From the cell containing the given text, extract its center point as [X, Y] coordinate. 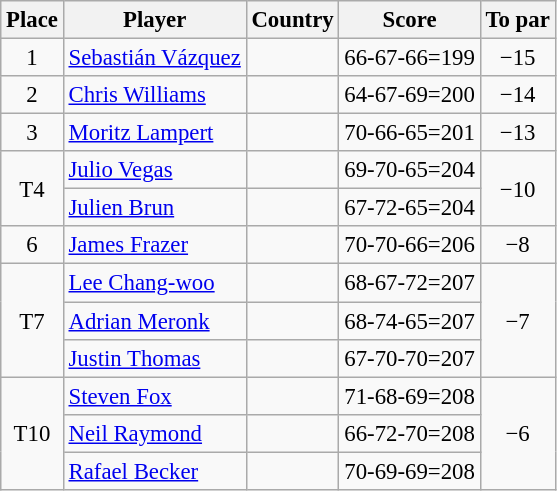
Moritz Lampert [154, 133]
Country [292, 20]
Adrian Meronk [154, 321]
Julio Vegas [154, 170]
1 [32, 58]
Score [410, 20]
T7 [32, 320]
Julien Brun [154, 208]
Justin Thomas [154, 358]
6 [32, 245]
68-74-65=207 [410, 321]
70-70-66=206 [410, 245]
−6 [518, 434]
−7 [518, 320]
−10 [518, 188]
Sebastián Vázquez [154, 58]
71-68-69=208 [410, 396]
T10 [32, 434]
3 [32, 133]
2 [32, 95]
−15 [518, 58]
−14 [518, 95]
70-69-69=208 [410, 471]
67-72-65=204 [410, 208]
67-70-70=207 [410, 358]
−13 [518, 133]
69-70-65=204 [410, 170]
Player [154, 20]
66-72-70=208 [410, 433]
66-67-66=199 [410, 58]
T4 [32, 188]
Steven Fox [154, 396]
Chris Williams [154, 95]
70-66-65=201 [410, 133]
To par [518, 20]
Neil Raymond [154, 433]
−8 [518, 245]
Lee Chang-woo [154, 283]
Place [32, 20]
Rafael Becker [154, 471]
James Frazer [154, 245]
64-67-69=200 [410, 95]
68-67-72=207 [410, 283]
